Identify which cell holds the provided text, then report its [x, y] central coordinate. 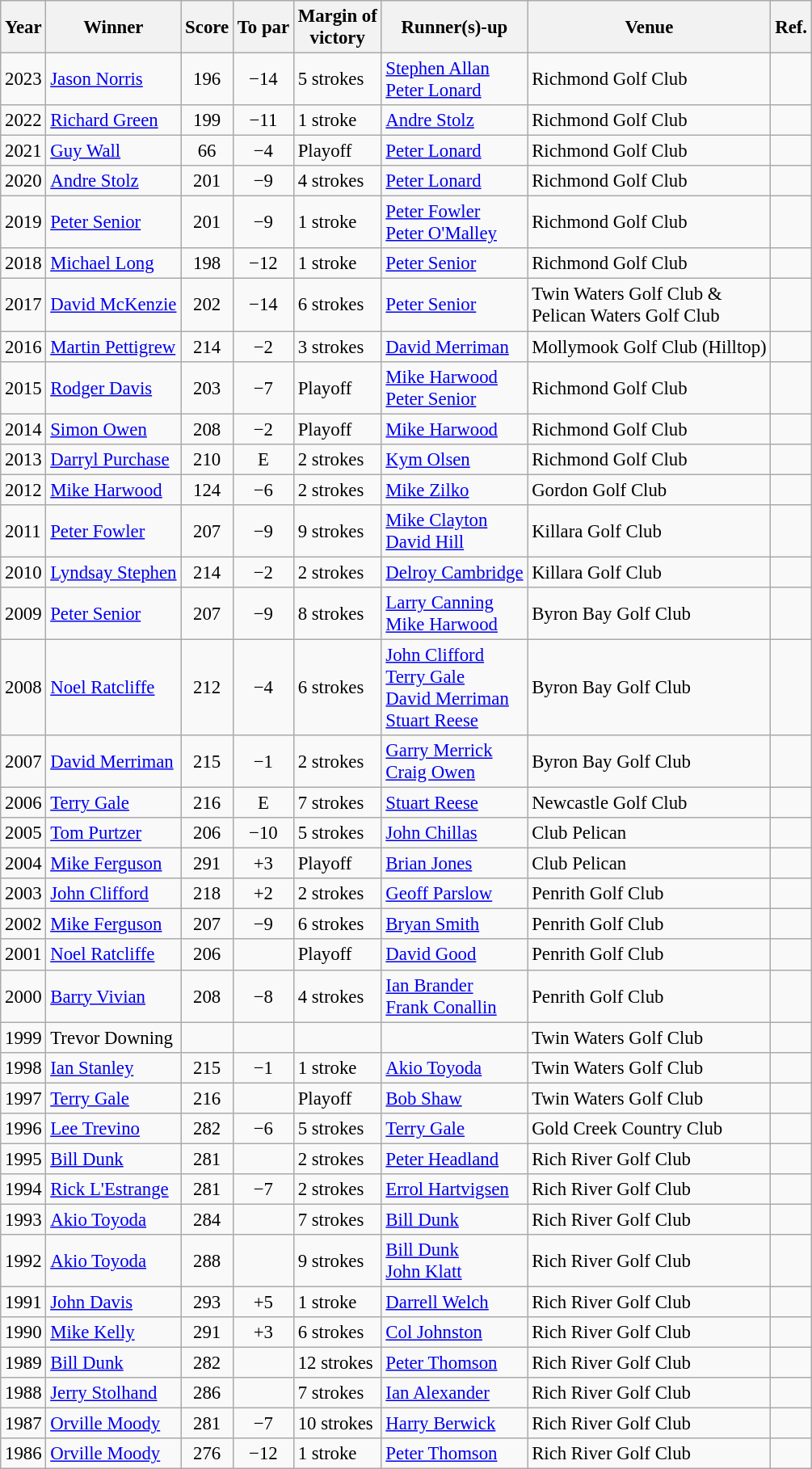
2016 [23, 347]
8 strokes [338, 614]
1999 [23, 1038]
Mollymook Golf Club (Hilltop) [650, 347]
Bill Dunk John Klatt [454, 1261]
Mike Zilko [454, 490]
199 [207, 120]
1989 [23, 1363]
2007 [23, 761]
10 strokes [338, 1424]
+5 [263, 1303]
2022 [23, 120]
Darryl Purchase [113, 459]
Delroy Cambridge [454, 572]
Guy Wall [113, 151]
2002 [23, 924]
212 [207, 687]
2021 [23, 151]
2020 [23, 181]
2019 [23, 223]
Ian Brander Frank Conallin [454, 995]
Peter Headland [454, 1159]
−11 [263, 120]
2015 [23, 388]
12 strokes [338, 1363]
293 [207, 1303]
284 [207, 1219]
Barry Vivian [113, 995]
Darrell Welch [454, 1303]
To par [263, 27]
Lyndsay Stephen [113, 572]
Kym Olsen [454, 459]
203 [207, 388]
2009 [23, 614]
Mike Kelly [113, 1332]
2014 [23, 429]
66 [207, 151]
Peter Fowler Peter O'Malley [454, 223]
Score [207, 27]
Ian Alexander [454, 1393]
1991 [23, 1303]
Tom Purtzer [113, 833]
1995 [23, 1159]
2013 [23, 459]
Jerry Stolhand [113, 1393]
1993 [23, 1219]
Brian Jones [454, 864]
3 strokes [338, 347]
Richard Green [113, 120]
Rick L'Estrange [113, 1189]
1990 [23, 1332]
2010 [23, 572]
John Clifford [113, 894]
1996 [23, 1129]
Peter Fowler [113, 532]
196 [207, 79]
Harry Berwick [454, 1424]
1988 [23, 1393]
1998 [23, 1067]
Gordon Golf Club [650, 490]
Venue [650, 27]
Mike Clayton David Hill [454, 532]
218 [207, 894]
Martin Pettigrew [113, 347]
Michael Long [113, 264]
Lee Trevino [113, 1129]
John Clifford Terry Gale David Merriman Stuart Reese [454, 687]
Year [23, 27]
Gold Creek Country Club [650, 1129]
2005 [23, 833]
2011 [23, 532]
John Davis [113, 1303]
2003 [23, 894]
Bob Shaw [454, 1098]
Stephen Allan Peter Lonard [454, 79]
Bryan Smith [454, 924]
Margin ofvictory [338, 27]
−10 [263, 833]
Winner [113, 27]
1992 [23, 1261]
Trevor Downing [113, 1038]
2018 [23, 264]
Ref. [791, 27]
Runner(s)-up [454, 27]
Simon Owen [113, 429]
276 [207, 1454]
202 [207, 305]
Geoff Parslow [454, 894]
Stuart Reese [454, 803]
Newcastle Golf Club [650, 803]
286 [207, 1393]
John Chillas [454, 833]
1986 [23, 1454]
1994 [23, 1189]
2004 [23, 864]
2000 [23, 995]
+2 [263, 894]
Jason Norris [113, 79]
1987 [23, 1424]
Errol Hartvigsen [454, 1189]
Col Johnston [454, 1332]
210 [207, 459]
1997 [23, 1098]
2001 [23, 955]
2017 [23, 305]
2012 [23, 490]
Rodger Davis [113, 388]
Larry Canning Mike Harwood [454, 614]
124 [207, 490]
Mike Harwood Peter Senior [454, 388]
2008 [23, 687]
2023 [23, 79]
David McKenzie [113, 305]
David Good [454, 955]
288 [207, 1261]
Garry Merrick Craig Owen [454, 761]
−8 [263, 995]
Twin Waters Golf Club &Pelican Waters Golf Club [650, 305]
Ian Stanley [113, 1067]
198 [207, 264]
2006 [23, 803]
